Scan for the cell matching the given text and deliver its (x, y) coordinate at center. 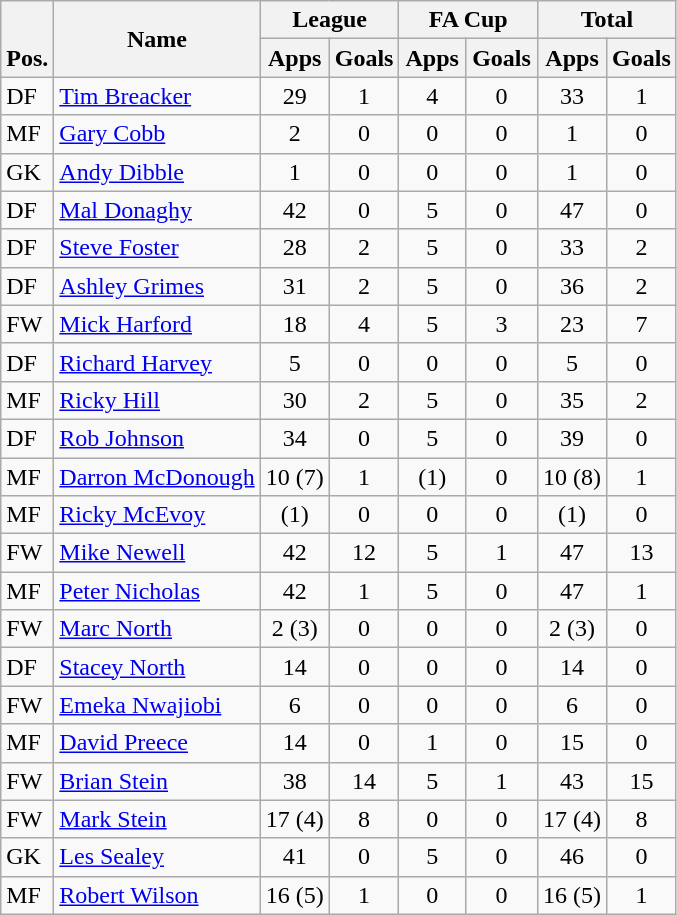
23 (572, 324)
Brian Stein (157, 781)
Rob Johnson (157, 438)
46 (572, 857)
Andy Dibble (157, 172)
Richard Harvey (157, 362)
12 (364, 553)
Marc North (157, 629)
Mal Donaghy (157, 210)
Mike Newell (157, 553)
7 (642, 324)
Stacey North (157, 667)
36 (572, 286)
28 (294, 248)
FA Cup (468, 20)
Mick Harford (157, 324)
29 (294, 96)
39 (572, 438)
10 (8) (572, 477)
41 (294, 857)
Robert Wilson (157, 895)
Ashley Grimes (157, 286)
Emeka Nwajiobi (157, 705)
43 (572, 781)
Ricky McEvoy (157, 515)
30 (294, 400)
31 (294, 286)
Total (608, 20)
Les Sealey (157, 857)
10 (7) (294, 477)
Steve Foster (157, 248)
34 (294, 438)
Gary Cobb (157, 134)
Tim Breacker (157, 96)
Ricky Hill (157, 400)
Mark Stein (157, 819)
David Preece (157, 743)
18 (294, 324)
35 (572, 400)
38 (294, 781)
Pos. (28, 39)
3 (501, 324)
Name (157, 39)
League (330, 20)
Darron McDonough (157, 477)
Peter Nicholas (157, 591)
13 (642, 553)
